Identify which cell holds the provided text, then report its (X, Y) central coordinate. 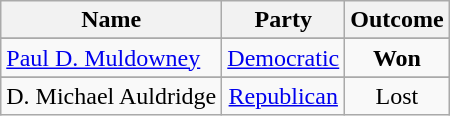
Won (397, 58)
Democratic (284, 58)
D. Michael Auldridge (112, 96)
Lost (397, 96)
Party (284, 20)
Republican (284, 96)
Paul D. Muldowney (112, 58)
Name (112, 20)
Outcome (397, 20)
